Output the [X, Y] coordinate of the center of the cell containing the given text.  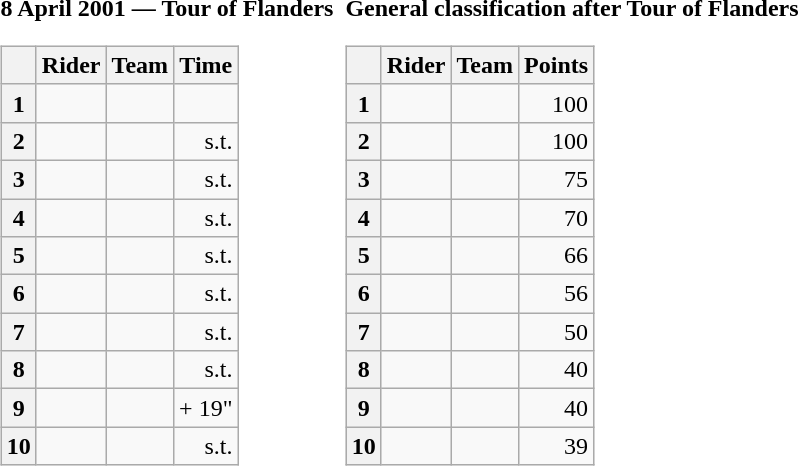
75 [556, 179]
66 [556, 256]
Points [556, 65]
70 [556, 217]
56 [556, 294]
Time [206, 65]
+ 19" [206, 408]
50 [556, 332]
39 [556, 446]
